Search for the cell housing the specified text and yield its [X, Y] center coordinate. 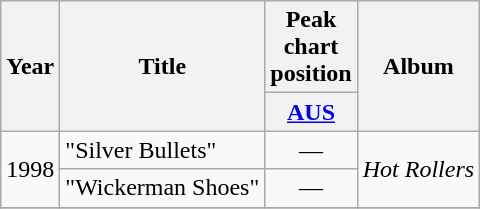
Peak chartposition [311, 47]
Year [30, 66]
"Silver Bullets" [162, 150]
Album [418, 66]
Title [162, 66]
"Wickerman Shoes" [162, 188]
1998 [30, 169]
Hot Rollers [418, 169]
AUS [311, 112]
